From the cell containing the given text, extract its center point as [X, Y] coordinate. 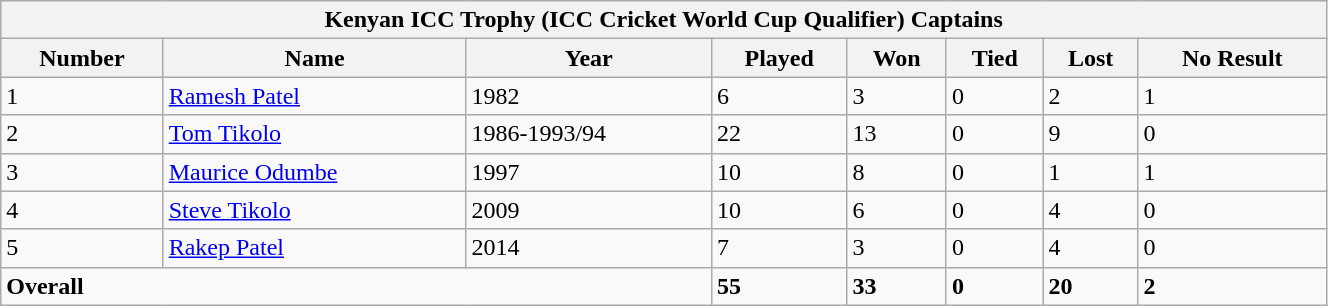
Won [897, 58]
Overall [356, 286]
2014 [589, 248]
Played [778, 58]
Ramesh Patel [314, 96]
1986-1993/94 [589, 134]
7 [778, 248]
2009 [589, 210]
No Result [1232, 58]
Number [82, 58]
Lost [1090, 58]
22 [778, 134]
Steve Tikolo [314, 210]
1997 [589, 172]
Year [589, 58]
20 [1090, 286]
Maurice Odumbe [314, 172]
Rakep Patel [314, 248]
Tied [994, 58]
Name [314, 58]
8 [897, 172]
1982 [589, 96]
33 [897, 286]
Kenyan ICC Trophy (ICC Cricket World Cup Qualifier) Captains [664, 20]
5 [82, 248]
13 [897, 134]
9 [1090, 134]
Tom Tikolo [314, 134]
55 [778, 286]
